For the text-containing cell, return its midpoint in (X, Y) coordinate format. 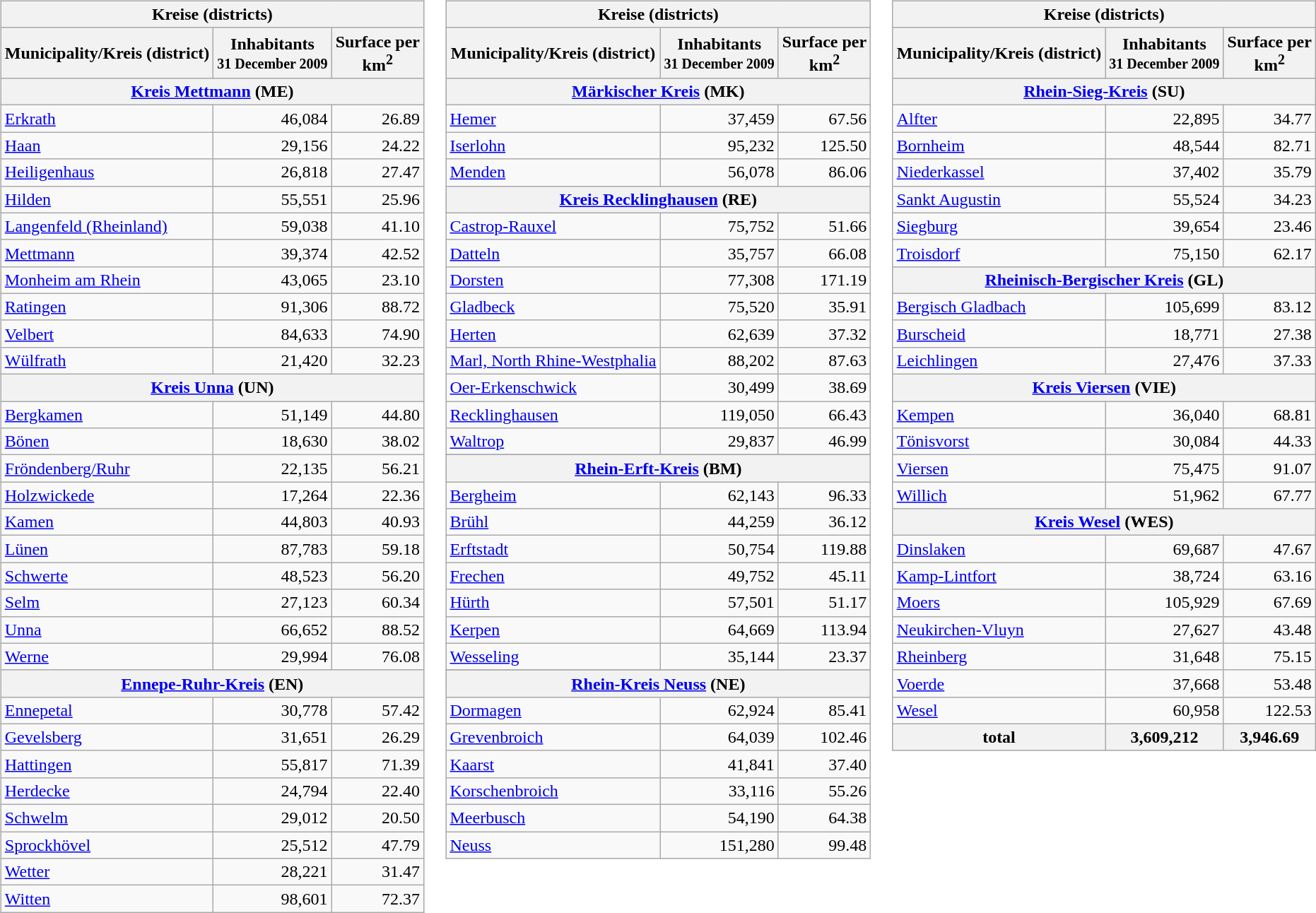
Gladbeck (553, 307)
75.15 (1269, 656)
Selm (107, 603)
Ratingen (107, 307)
Hemer (553, 119)
Hürth (553, 603)
87.63 (824, 360)
75,752 (719, 226)
Kreis Recklinghausen (RE) (659, 199)
29,012 (273, 818)
54,190 (719, 818)
64.38 (824, 818)
Hattingen (107, 764)
44,803 (273, 522)
Marl, North Rhine-Westphalia (553, 360)
67.69 (1269, 603)
60.34 (377, 603)
Rheinisch-Bergischer Kreis (GL) (1104, 280)
102.46 (824, 737)
41.10 (377, 226)
62.17 (1269, 253)
Holzwickede (107, 495)
29,994 (273, 656)
18,630 (273, 442)
Mettmann (107, 253)
113.94 (824, 630)
25.96 (377, 199)
Grevenbroich (553, 737)
17,264 (273, 495)
60,958 (1165, 710)
Niederkassel (999, 172)
56.21 (377, 469)
Kaarst (553, 764)
Ennepe-Ruhr-Kreis (EN) (212, 683)
35,757 (719, 253)
35.79 (1269, 172)
18,771 (1165, 334)
Märkischer Kreis (MK) (659, 92)
88.72 (377, 307)
76.08 (377, 656)
Kreis Unna (UN) (212, 388)
30,778 (273, 710)
Bönen (107, 442)
Ennepetal (107, 710)
43,065 (273, 280)
68.81 (1269, 415)
total (999, 737)
Velbert (107, 334)
82.71 (1269, 146)
26.89 (377, 119)
33,116 (719, 791)
31,651 (273, 737)
45.11 (824, 576)
Unna (107, 630)
87,783 (273, 549)
Schwerte (107, 576)
48,523 (273, 576)
Kreis Mettmann (ME) (212, 92)
75,475 (1165, 469)
37,668 (1165, 683)
119.88 (824, 549)
40.93 (377, 522)
83.12 (1269, 307)
53.48 (1269, 683)
Lünen (107, 549)
59.18 (377, 549)
74.90 (377, 334)
Herdecke (107, 791)
Sprockhövel (107, 845)
36.12 (824, 522)
88,202 (719, 360)
64,039 (719, 737)
Bornheim (999, 146)
36,040 (1165, 415)
62,639 (719, 334)
Wülfrath (107, 360)
44.80 (377, 415)
67.56 (824, 119)
Kempen (999, 415)
171.19 (824, 280)
32.23 (377, 360)
50,754 (719, 549)
49,752 (719, 576)
25,512 (273, 845)
Fröndenberg/Ruhr (107, 469)
Schwelm (107, 818)
38.02 (377, 442)
91,306 (273, 307)
67.77 (1269, 495)
38,724 (1165, 576)
Monheim am Rhein (107, 280)
35,144 (719, 656)
3,946.69 (1269, 737)
84,633 (273, 334)
57,501 (719, 603)
69,687 (1165, 549)
34.77 (1269, 119)
125.50 (824, 146)
105,929 (1165, 603)
Dorsten (553, 280)
Rhein-Sieg-Kreis (SU) (1104, 92)
51,962 (1165, 495)
66.08 (824, 253)
Kreis Viersen (VIE) (1104, 388)
38.69 (824, 388)
51,149 (273, 415)
3,609,212 (1165, 737)
31.47 (377, 872)
Brühl (553, 522)
151,280 (719, 845)
99.48 (824, 845)
Wesel (999, 710)
105,699 (1165, 307)
Dormagen (553, 710)
Siegburg (999, 226)
Iserlohn (553, 146)
55,524 (1165, 199)
Kerpen (553, 630)
Rhein-Kreis Neuss (NE) (659, 683)
Waltrop (553, 442)
27,627 (1165, 630)
Tönisvorst (999, 442)
56,078 (719, 172)
Kamen (107, 522)
23.37 (824, 656)
23.46 (1269, 226)
29,837 (719, 442)
62,924 (719, 710)
Burscheid (999, 334)
Rhein-Erft-Kreis (BM) (659, 469)
64,669 (719, 630)
Frechen (553, 576)
Recklinghausen (553, 415)
66,652 (273, 630)
44.33 (1269, 442)
56.20 (377, 576)
28,221 (273, 872)
34.23 (1269, 199)
122.53 (1269, 710)
Willich (999, 495)
Erftstadt (553, 549)
29,156 (273, 146)
Erkrath (107, 119)
91.07 (1269, 469)
Neuss (553, 845)
Kamp-Lintfort (999, 576)
27,123 (273, 603)
30,499 (719, 388)
66.43 (824, 415)
51.66 (824, 226)
55.26 (824, 791)
55,817 (273, 764)
42.52 (377, 253)
48,544 (1165, 146)
Kreis Wesel (WES) (1104, 522)
22.40 (377, 791)
Rheinberg (999, 656)
96.33 (824, 495)
72.37 (377, 899)
51.17 (824, 603)
86.06 (824, 172)
59,038 (273, 226)
Witten (107, 899)
20.50 (377, 818)
Langenfeld (Rheinland) (107, 226)
41,841 (719, 764)
75,150 (1165, 253)
Castrop-Rauxel (553, 226)
26,818 (273, 172)
22.36 (377, 495)
Dinslaken (999, 549)
57.42 (377, 710)
24.22 (377, 146)
39,654 (1165, 226)
Korschenbroich (553, 791)
46.99 (824, 442)
44,259 (719, 522)
26.29 (377, 737)
Alfter (999, 119)
22,135 (273, 469)
Bergkamen (107, 415)
35.91 (824, 307)
47.67 (1269, 549)
63.16 (1269, 576)
23.10 (377, 280)
71.39 (377, 764)
31,648 (1165, 656)
75,520 (719, 307)
Wetter (107, 872)
27.38 (1269, 334)
47.79 (377, 845)
Menden (553, 172)
Moers (999, 603)
Datteln (553, 253)
Meerbusch (553, 818)
Sankt Augustin (999, 199)
Voerde (999, 683)
Bergisch Gladbach (999, 307)
27,476 (1165, 360)
Troisdorf (999, 253)
Wesseling (553, 656)
24,794 (273, 791)
37.40 (824, 764)
37,459 (719, 119)
Herten (553, 334)
22,895 (1165, 119)
Leichlingen (999, 360)
62,143 (719, 495)
119,050 (719, 415)
98,601 (273, 899)
Oer-Erkenschwick (553, 388)
55,551 (273, 199)
43.48 (1269, 630)
37,402 (1165, 172)
Gevelsberg (107, 737)
Hilden (107, 199)
39,374 (273, 253)
37.32 (824, 334)
37.33 (1269, 360)
46,084 (273, 119)
Haan (107, 146)
30,084 (1165, 442)
Viersen (999, 469)
Neukirchen-Vluyn (999, 630)
Bergheim (553, 495)
95,232 (719, 146)
Werne (107, 656)
21,420 (273, 360)
27.47 (377, 172)
Heiligenhaus (107, 172)
77,308 (719, 280)
88.52 (377, 630)
85.41 (824, 710)
